Find where the given text appears and provide that cell's center as [x, y] coordinate. 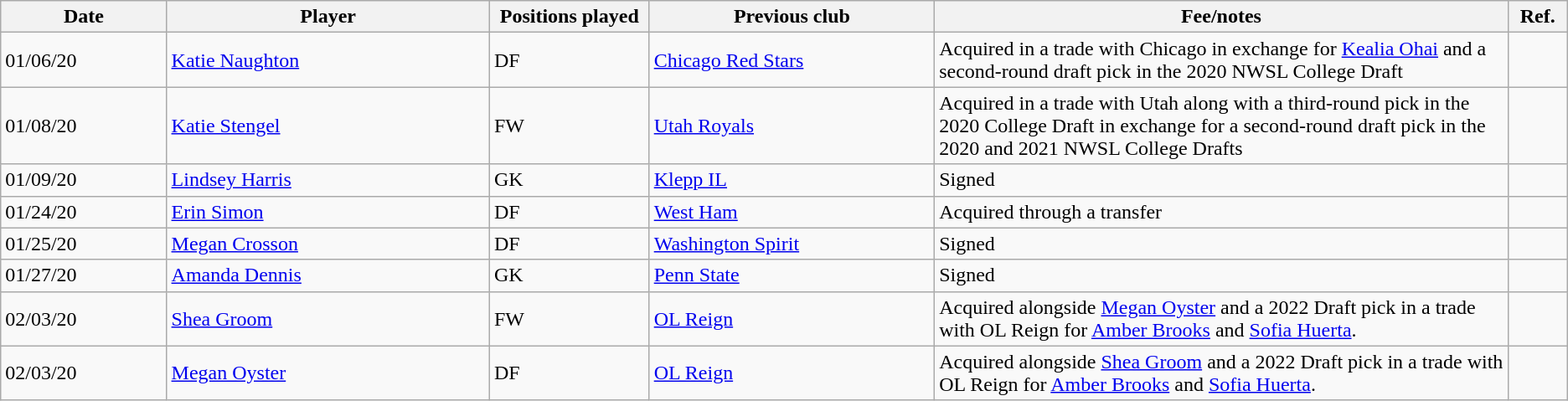
West Ham [792, 212]
Acquired in a trade with Chicago in exchange for Kealia Ohai and a second-round draft pick in the 2020 NWSL College Draft [1221, 60]
Megan Crosson [328, 244]
Acquired through a transfer [1221, 212]
01/27/20 [84, 275]
01/25/20 [84, 244]
Ref. [1538, 17]
Megan Oyster [328, 373]
Player [328, 17]
Washington Spirit [792, 244]
Utah Royals [792, 126]
Penn State [792, 275]
Fee/notes [1221, 17]
Katie Naughton [328, 60]
Erin Simon [328, 212]
Acquired alongside Shea Groom and a 2022 Draft pick in a trade with OL Reign for Amber Brooks and Sofia Huerta. [1221, 373]
Amanda Dennis [328, 275]
Positions played [570, 17]
01/08/20 [84, 126]
Date [84, 17]
Previous club [792, 17]
Klepp IL [792, 180]
01/24/20 [84, 212]
Shea Groom [328, 318]
Katie Stengel [328, 126]
Acquired alongside Megan Oyster and a 2022 Draft pick in a trade with OL Reign for Amber Brooks and Sofia Huerta. [1221, 318]
Lindsey Harris [328, 180]
Chicago Red Stars [792, 60]
01/09/20 [84, 180]
01/06/20 [84, 60]
